Find where the given text appears and provide that cell's center as [x, y] coordinate. 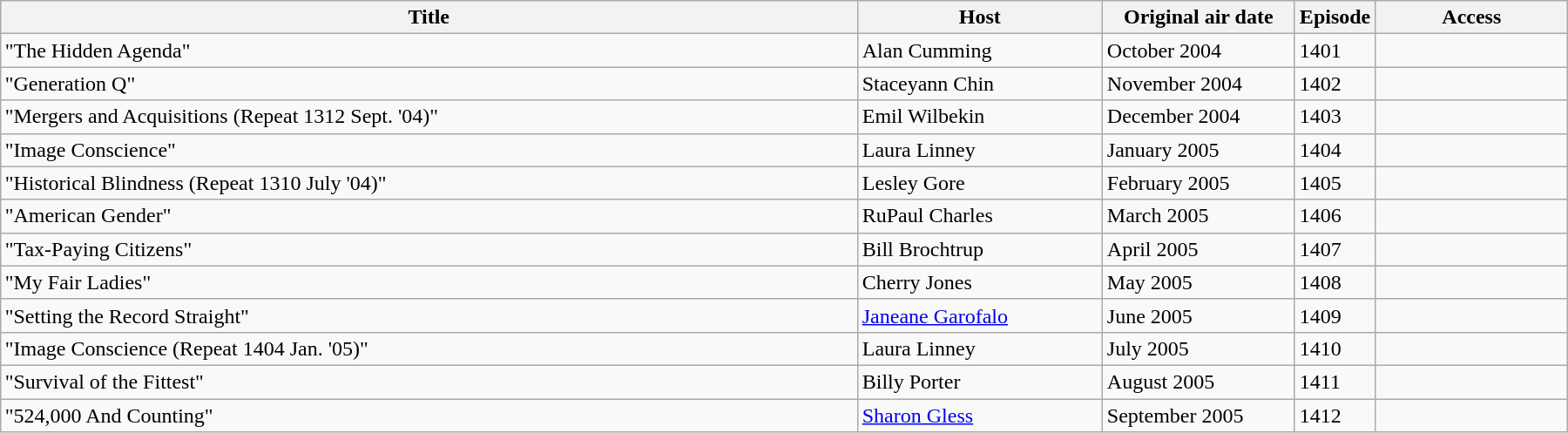
"Generation Q" [429, 84]
September 2005 [1199, 416]
"The Hidden Agenda" [429, 51]
October 2004 [1199, 51]
1409 [1335, 315]
"Tax-Paying Citizens" [429, 249]
Cherry Jones [979, 282]
1405 [1335, 183]
1401 [1335, 51]
"Survival of the Fittest" [429, 382]
January 2005 [1199, 150]
Original air date [1199, 17]
February 2005 [1199, 183]
Janeane Garofalo [979, 315]
December 2004 [1199, 117]
April 2005 [1199, 249]
RuPaul Charles [979, 216]
"My Fair Ladies" [429, 282]
Sharon Gless [979, 416]
1403 [1335, 117]
July 2005 [1199, 348]
1402 [1335, 84]
June 2005 [1199, 315]
"Image Conscience" [429, 150]
Host [979, 17]
Alan Cumming [979, 51]
Billy Porter [979, 382]
Title [429, 17]
1404 [1335, 150]
Staceyann Chin [979, 84]
Emil Wilbekin [979, 117]
1412 [1335, 416]
1408 [1335, 282]
"Historical Blindness (Repeat 1310 July '04)" [429, 183]
November 2004 [1199, 84]
"Setting the Record Straight" [429, 315]
1410 [1335, 348]
Bill Brochtrup [979, 249]
1406 [1335, 216]
Access [1472, 17]
1407 [1335, 249]
"American Gender" [429, 216]
May 2005 [1199, 282]
Lesley Gore [979, 183]
"Mergers and Acquisitions (Repeat 1312 Sept. '04)" [429, 117]
March 2005 [1199, 216]
August 2005 [1199, 382]
1411 [1335, 382]
"Image Conscience (Repeat 1404 Jan. '05)" [429, 348]
"524,000 And Counting" [429, 416]
Episode [1335, 17]
